Extract the (X, Y) coordinate from the center of the cell holding the provided text.  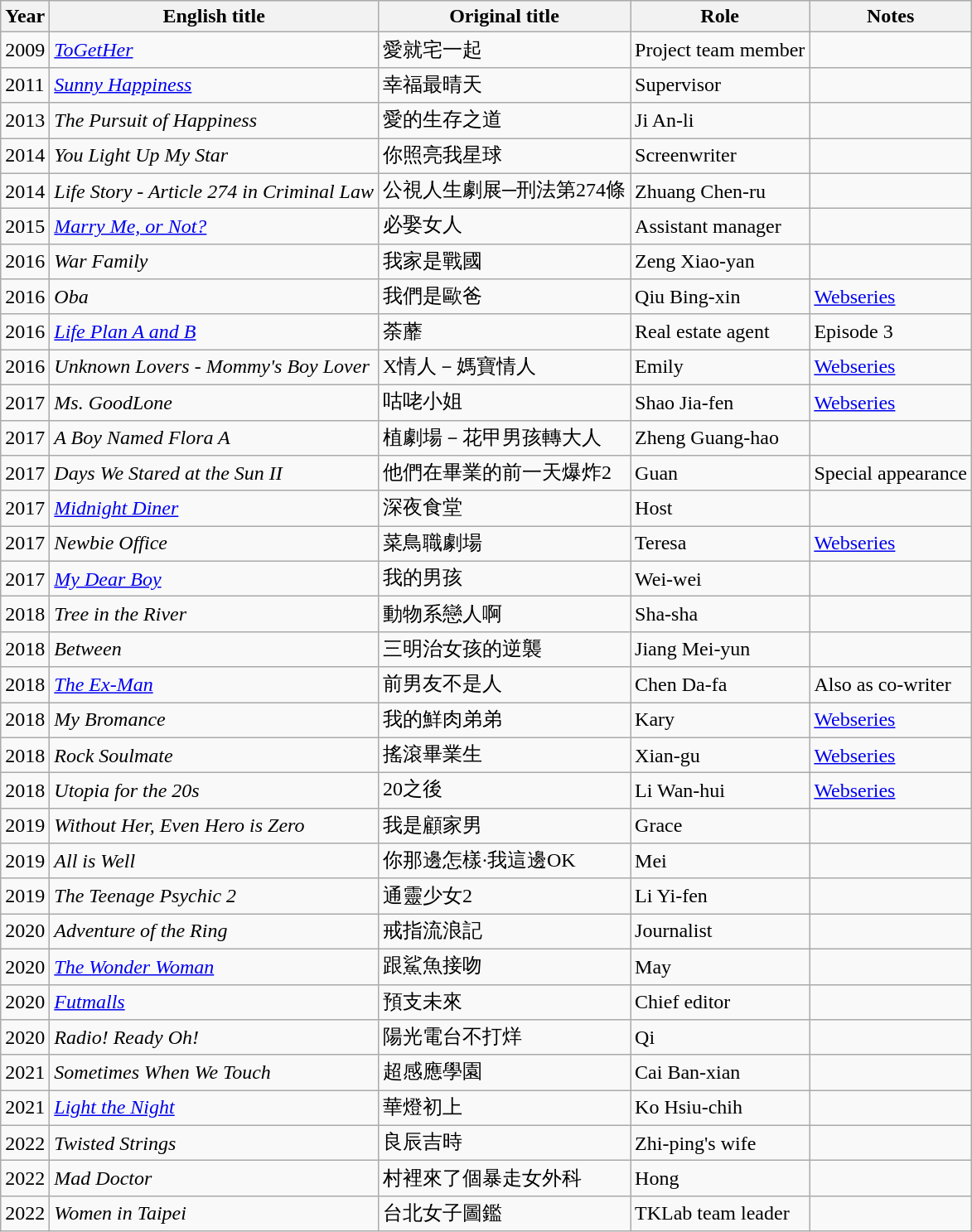
Sha-sha (720, 615)
2013 (25, 121)
你照亮我星球 (504, 156)
超感應學園 (504, 1072)
我是顧家男 (504, 825)
2011 (25, 85)
動物系戀人啊 (504, 615)
我們是歐爸 (504, 297)
我的男孩 (504, 578)
X情人－媽寶情人 (504, 368)
搖滾畢業生 (504, 756)
Li Wan-hui (720, 790)
愛就宅一起 (504, 50)
Unknown Lovers - Mommy's Boy Lover (214, 368)
Year (25, 17)
Futmalls (214, 1003)
Teresa (720, 544)
荼蘼 (504, 331)
Twisted Strings (214, 1143)
良辰吉時 (504, 1143)
公視人生劇展─刑法第274條 (504, 191)
Newbie Office (214, 544)
Radio! Ready Oh! (214, 1037)
跟鯊魚接吻 (504, 966)
深夜食堂 (504, 509)
Sunny Happiness (214, 85)
幸福最晴天 (504, 85)
Emily (720, 368)
Between (214, 650)
Jiang Mei-yun (720, 650)
Host (720, 509)
村裡來了個暴走女外科 (504, 1178)
必娶女人 (504, 227)
Mei (720, 862)
Ms. GoodLone (214, 403)
Zeng Xiao-yan (720, 262)
Assistant manager (720, 227)
Women in Taipei (214, 1213)
Midnight Diner (214, 509)
三明治女孩的逆襲 (504, 650)
TKLab team leader (720, 1213)
Zhi-ping's wife (720, 1143)
The Teenage Psychic 2 (214, 896)
Tree in the River (214, 615)
ToGetHer (214, 50)
植劇場－花甲男孩轉大人 (504, 437)
English title (214, 17)
你那邊怎樣·我這邊OK (504, 862)
Xian-gu (720, 756)
Grace (720, 825)
我的鮮肉弟弟 (504, 721)
前男友不是人 (504, 684)
台北女子圖鑑 (504, 1213)
Cai Ban-xian (720, 1072)
Qiu Bing-xin (720, 297)
Days We Stared at the Sun II (214, 474)
通靈少女2 (504, 896)
Supervisor (720, 85)
咕咾小姐 (504, 403)
Li Yi-fen (720, 896)
2009 (25, 50)
Episode 3 (891, 331)
May (720, 966)
他們在畢業的前一天爆炸2 (504, 474)
My Dear Boy (214, 578)
Journalist (720, 931)
Oba (214, 297)
Wei-wei (720, 578)
The Ex-Man (214, 684)
Project team member (720, 50)
Light the Night (214, 1109)
Zheng Guang-hao (720, 437)
War Family (214, 262)
Role (720, 17)
我家是戰國 (504, 262)
Hong (720, 1178)
Chief editor (720, 1003)
A Boy Named Flora A (214, 437)
Kary (720, 721)
You Light Up My Star (214, 156)
Mad Doctor (214, 1178)
Life Plan A and B (214, 331)
Real estate agent (720, 331)
My Bromance (214, 721)
Also as co-writer (891, 684)
Marry Me, or Not? (214, 227)
Notes (891, 17)
愛的生存之道 (504, 121)
Without Her, Even Hero is Zero (214, 825)
戒指流浪記 (504, 931)
Ji An-li (720, 121)
預支未來 (504, 1003)
Utopia for the 20s (214, 790)
Special appearance (891, 474)
Zhuang Chen-ru (720, 191)
Guan (720, 474)
2015 (25, 227)
Sometimes When We Touch (214, 1072)
華燈初上 (504, 1109)
All is Well (214, 862)
菜鳥職劇場 (504, 544)
Adventure of the Ring (214, 931)
Original title (504, 17)
Shao Jia-fen (720, 403)
The Wonder Woman (214, 966)
Qi (720, 1037)
Ko Hsiu-chih (720, 1109)
陽光電台不打烊 (504, 1037)
Screenwriter (720, 156)
20之後 (504, 790)
The Pursuit of Happiness (214, 121)
Rock Soulmate (214, 756)
Life Story - Article 274 in Criminal Law (214, 191)
Chen Da-fa (720, 684)
